Capture the cell that displays the provided text and extract its [X, Y] central coordinate. 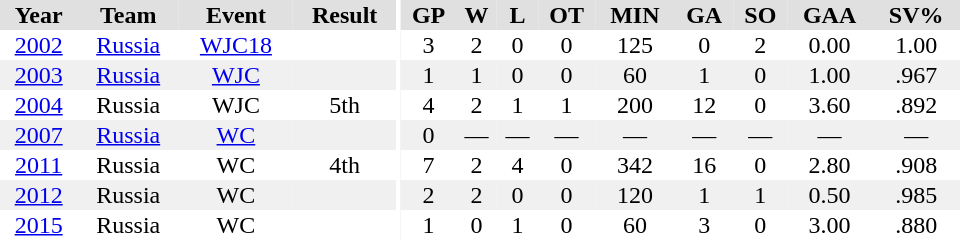
GAA [830, 15]
3.60 [830, 105]
16 [704, 165]
W [476, 15]
2003 [38, 75]
2011 [38, 165]
2002 [38, 45]
.880 [916, 225]
SV% [916, 15]
GA [704, 15]
OT [566, 15]
2015 [38, 225]
Result [345, 15]
2007 [38, 135]
Year [38, 15]
.908 [916, 165]
2.80 [830, 165]
L [518, 15]
342 [634, 165]
Team [128, 15]
5th [345, 105]
120 [634, 195]
200 [634, 105]
2004 [38, 105]
125 [634, 45]
.985 [916, 195]
0.50 [830, 195]
.967 [916, 75]
3.00 [830, 225]
GP [428, 15]
MIN [634, 15]
12 [704, 105]
.892 [916, 105]
Event [236, 15]
4th [345, 165]
2012 [38, 195]
SO [760, 15]
0.00 [830, 45]
7 [428, 165]
WJC18 [236, 45]
